Extract the (X, Y) coordinate from the center of the cell holding the provided text.  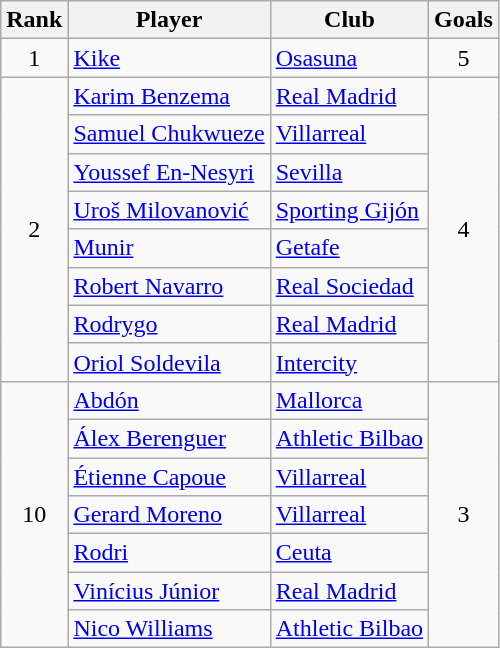
Rank (34, 20)
Rodrygo (169, 324)
Munir (169, 248)
Player (169, 20)
Vinícius Júnior (169, 591)
Oriol Soldevila (169, 362)
Youssef En-Nesyri (169, 172)
Robert Navarro (169, 286)
Sevilla (349, 172)
Intercity (349, 362)
Club (349, 20)
Uroš Milovanović (169, 210)
Abdón (169, 400)
Álex Berenguer (169, 438)
2 (34, 229)
4 (464, 229)
Goals (464, 20)
Nico Williams (169, 629)
5 (464, 58)
10 (34, 514)
Osasuna (349, 58)
Gerard Moreno (169, 515)
Real Sociedad (349, 286)
Getafe (349, 248)
Étienne Capoue (169, 477)
1 (34, 58)
Sporting Gijón (349, 210)
Mallorca (349, 400)
Rodri (169, 553)
Kike (169, 58)
Ceuta (349, 553)
3 (464, 514)
Karim Benzema (169, 96)
Samuel Chukwueze (169, 134)
